Pinpoint the cell where the given text exists, returning its (X, Y) midpoint coordinate. 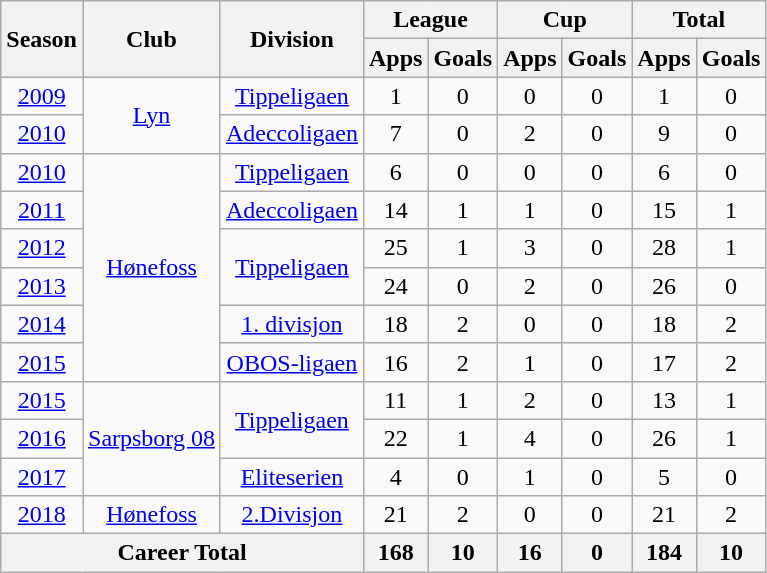
2.Divisjon (292, 515)
OBOS-ligaen (292, 362)
1. divisjon (292, 324)
184 (664, 553)
2018 (42, 515)
22 (395, 438)
7 (395, 134)
2016 (42, 438)
Club (151, 39)
28 (664, 248)
9 (664, 134)
2017 (42, 477)
17 (664, 362)
5 (664, 477)
Career Total (182, 553)
Cup (565, 20)
24 (395, 286)
3 (530, 248)
25 (395, 248)
13 (664, 400)
2009 (42, 96)
2014 (42, 324)
Total (699, 20)
2012 (42, 248)
2011 (42, 210)
2013 (42, 286)
Lyn (151, 115)
Sarpsborg 08 (151, 438)
Eliteserien (292, 477)
Season (42, 39)
League (430, 20)
15 (664, 210)
Division (292, 39)
168 (395, 553)
11 (395, 400)
14 (395, 210)
